From the cell containing the given text, extract its center point as [X, Y] coordinate. 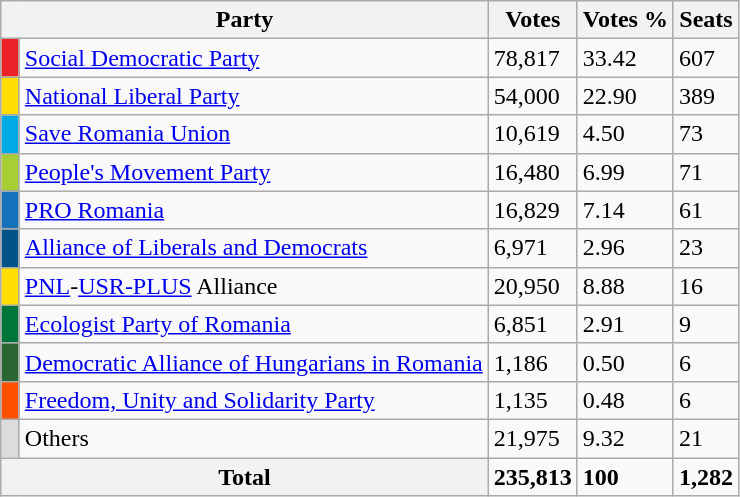
Party [244, 20]
People's Movement Party [254, 172]
4.50 [625, 134]
23 [706, 248]
Save Romania Union [254, 134]
2.96 [625, 248]
54,000 [532, 96]
Alliance of Liberals and Democrats [254, 248]
235,813 [532, 477]
16,480 [532, 172]
1,282 [706, 477]
33.42 [625, 58]
Votes % [625, 20]
PNL-USR-PLUS Alliance [254, 286]
Democratic Alliance of Hungarians in Romania [254, 362]
6,971 [532, 248]
9.32 [625, 438]
16 [706, 286]
0.48 [625, 400]
78,817 [532, 58]
607 [706, 58]
389 [706, 96]
71 [706, 172]
21,975 [532, 438]
73 [706, 134]
21 [706, 438]
Seats [706, 20]
National Liberal Party [254, 96]
20,950 [532, 286]
10,619 [532, 134]
7.14 [625, 210]
0.50 [625, 362]
1,186 [532, 362]
8.88 [625, 286]
Others [254, 438]
6.99 [625, 172]
Votes [532, 20]
61 [706, 210]
6,851 [532, 324]
PRO Romania [254, 210]
Freedom, Unity and Solidarity Party [254, 400]
Social Democratic Party [254, 58]
9 [706, 324]
100 [625, 477]
2.91 [625, 324]
Ecologist Party of Romania [254, 324]
16,829 [532, 210]
1,135 [532, 400]
Total [244, 477]
22.90 [625, 96]
